Return the [x, y] coordinate for the center point of the cell that contains the specified text.  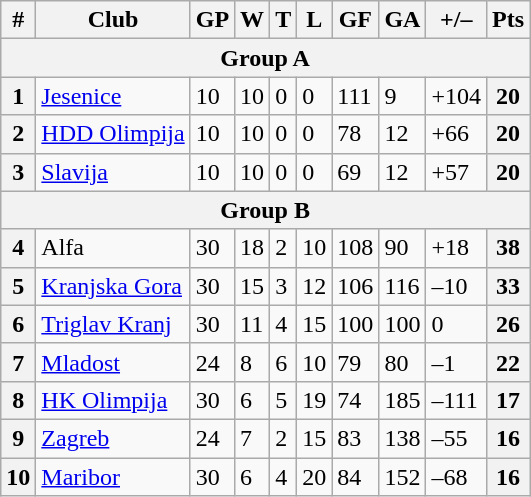
Slavija [113, 172]
11 [252, 324]
+18 [456, 248]
# [18, 20]
Pts [508, 20]
90 [402, 248]
Maribor [113, 477]
GP [212, 20]
78 [356, 134]
Club [113, 20]
Group B [266, 210]
38 [508, 248]
T [284, 20]
79 [356, 362]
152 [402, 477]
19 [314, 400]
18 [252, 248]
111 [356, 96]
+57 [456, 172]
HDD Olimpija [113, 134]
26 [508, 324]
33 [508, 286]
Mladost [113, 362]
+66 [456, 134]
69 [356, 172]
L [314, 20]
–1 [456, 362]
+104 [456, 96]
108 [356, 248]
Triglav Kranj [113, 324]
185 [402, 400]
Group A [266, 58]
GA [402, 20]
74 [356, 400]
Zagreb [113, 438]
Kranjska Gora [113, 286]
–55 [456, 438]
17 [508, 400]
–111 [456, 400]
84 [356, 477]
22 [508, 362]
Jesenice [113, 96]
Alfa [113, 248]
1 [18, 96]
+/– [456, 20]
HK Olimpija [113, 400]
80 [402, 362]
W [252, 20]
138 [402, 438]
GF [356, 20]
–68 [456, 477]
–10 [456, 286]
106 [356, 286]
116 [402, 286]
83 [356, 438]
